Return the (X, Y) coordinate for the center point of the cell that contains the specified text.  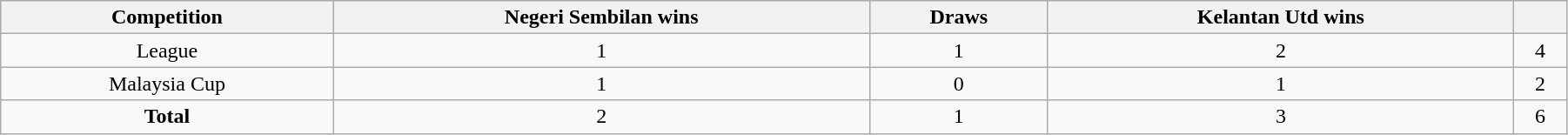
Kelantan Utd wins (1281, 17)
6 (1540, 117)
Draws (959, 17)
Malaysia Cup (167, 84)
4 (1540, 51)
League (167, 51)
3 (1281, 117)
Competition (167, 17)
Total (167, 117)
Negeri Sembilan wins (601, 17)
0 (959, 84)
